Detect which cell encompasses the target text, then output its (X, Y) center coordinate. 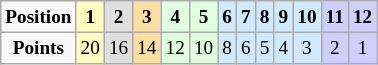
9 (284, 17)
Position (38, 17)
Points (38, 48)
20 (90, 48)
14 (147, 48)
11 (334, 17)
7 (246, 17)
16 (118, 48)
